Search for the cell housing the specified text and yield its (x, y) center coordinate. 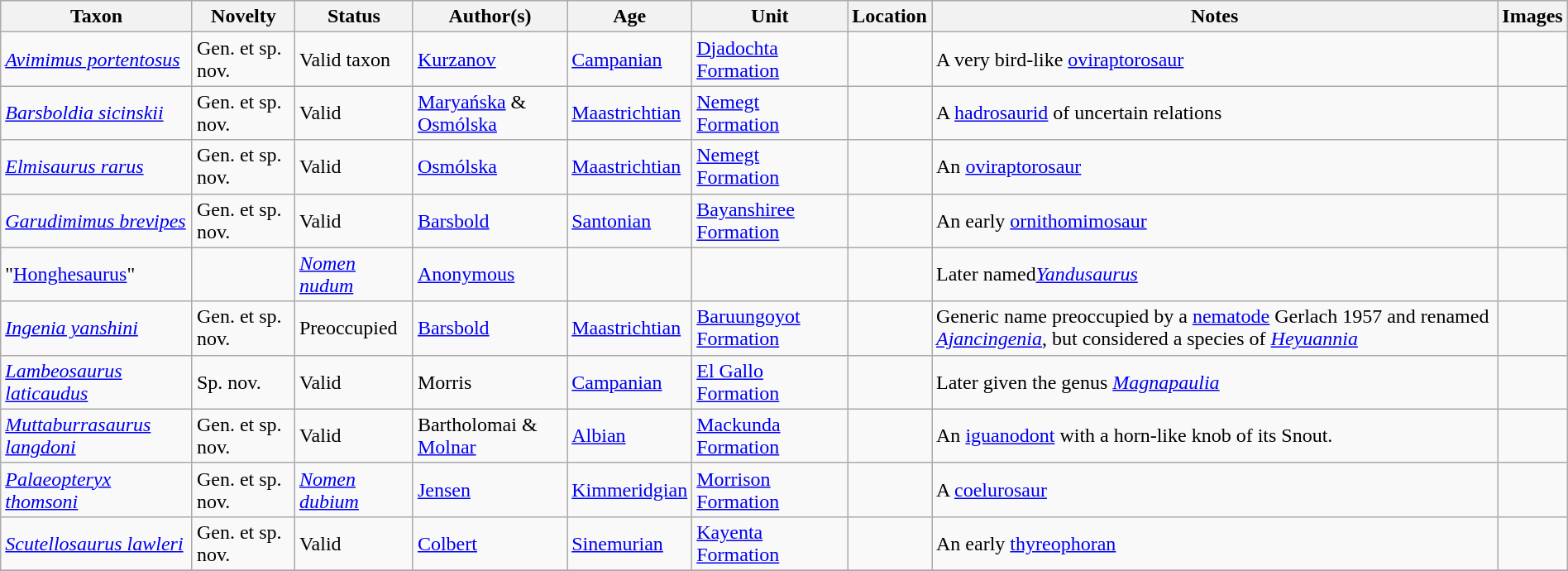
Images (1532, 17)
Morris (490, 382)
Palaeopteryx thomsoni (97, 490)
Status (354, 17)
An iguanodont with a horn-like knob of its Snout. (1214, 435)
Bayanshiree Formation (770, 220)
Santonian (630, 220)
Anonymous (490, 275)
Jensen (490, 490)
Bartholomai & Molnar (490, 435)
Generic name preoccupied by a nematode Gerlach 1957 and renamed Ajancingenia, but considered a species of Heyuannia (1214, 328)
A coelurosaur (1214, 490)
Kimmeridgian (630, 490)
Elmisaurus rarus (97, 167)
Kurzanov (490, 60)
Colbert (490, 543)
Location (890, 17)
Ingenia yanshini (97, 328)
Muttaburrasaurus langdoni (97, 435)
Barsboldia sicinskii (97, 113)
Lambeosaurus laticaudus (97, 382)
"Honghesaurus" (97, 275)
Garudimimus brevipes (97, 220)
Notes (1214, 17)
Sp. nov. (243, 382)
Nomen dubium (354, 490)
A very bird-like oviraptorosaur (1214, 60)
Scutellosaurus lawleri (97, 543)
Albian (630, 435)
Morrison Formation (770, 490)
Novelty (243, 17)
Valid taxon (354, 60)
An early ornithomimosaur (1214, 220)
Age (630, 17)
An oviraptorosaur (1214, 167)
El Gallo Formation (770, 382)
Kayenta Formation (770, 543)
Preoccupied (354, 328)
An early thyreophoran (1214, 543)
Avimimus portentosus (97, 60)
Author(s) (490, 17)
Later given the genus Magnapaulia (1214, 382)
Djadochta Formation (770, 60)
Sinemurian (630, 543)
Baruungoyot Formation (770, 328)
Maryańska & Osmólska (490, 113)
Osmólska (490, 167)
Unit (770, 17)
Nomen nudum (354, 275)
Later namedYandusaurus (1214, 275)
Mackunda Formation (770, 435)
Taxon (97, 17)
A hadrosaurid of uncertain relations (1214, 113)
